Determine the (X, Y) coordinate at the center of the cell enclosing the given text.  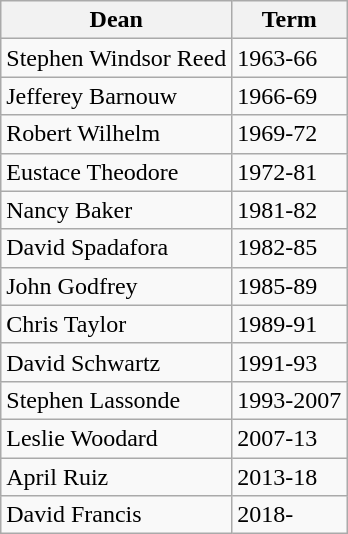
April Ruiz (116, 477)
Chris Taylor (116, 324)
1981-82 (290, 210)
2018- (290, 515)
Term (290, 20)
1993-2007 (290, 400)
Jefferey Barnouw (116, 96)
1963-66 (290, 58)
Eustace Theodore (116, 172)
1991-93 (290, 362)
2007-13 (290, 438)
John Godfrey (116, 286)
Stephen Windsor Reed (116, 58)
1989-91 (290, 324)
1982-85 (290, 248)
1969-72 (290, 134)
1985-89 (290, 286)
Leslie Woodard (116, 438)
Nancy Baker (116, 210)
Dean (116, 20)
David Spadafora (116, 248)
David Francis (116, 515)
1972-81 (290, 172)
1966-69 (290, 96)
Stephen Lassonde (116, 400)
Robert Wilhelm (116, 134)
2013-18 (290, 477)
David Schwartz (116, 362)
